Return the [X, Y] coordinate for the center point of the cell that contains the specified text.  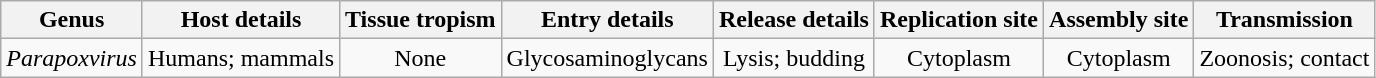
Tissue tropism [421, 20]
Glycosaminoglycans [607, 58]
Genus [72, 20]
Humans; mammals [240, 58]
Parapoxvirus [72, 58]
Entry details [607, 20]
Lysis; budding [794, 58]
Zoonosis; contact [1284, 58]
Release details [794, 20]
Host details [240, 20]
Assembly site [1119, 20]
None [421, 58]
Transmission [1284, 20]
Replication site [958, 20]
